From the cell containing the given text, extract its center point as (X, Y) coordinate. 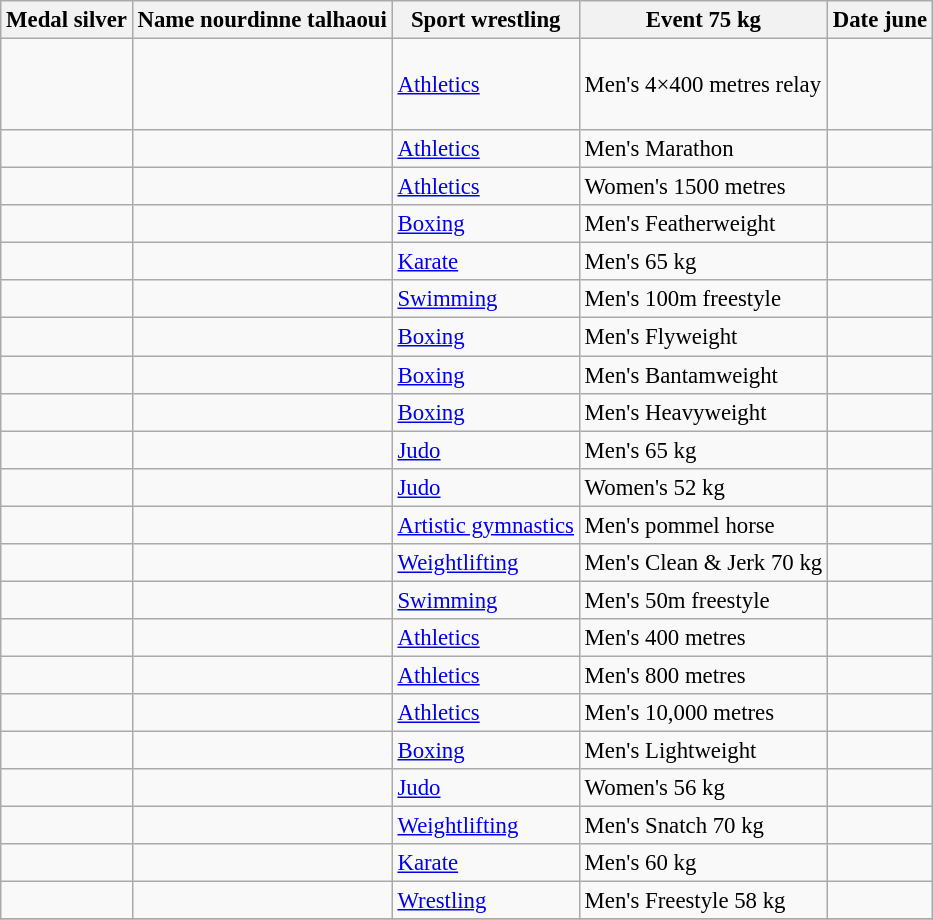
Men's Snatch 70 kg (703, 826)
Date june (880, 20)
Men's 800 metres (703, 675)
Event 75 kg (703, 20)
Men's Marathon (703, 149)
Sport wrestling (486, 20)
Name nourdinne talhaoui (262, 20)
Men's Lightweight (703, 751)
Men's Clean & Jerk 70 kg (703, 563)
Men's 60 kg (703, 863)
Artistic gymnastics (486, 525)
Wrestling (486, 901)
Men's 400 metres (703, 638)
Men's 10,000 metres (703, 713)
Men's Heavyweight (703, 412)
Men's 50m freestyle (703, 600)
Medal silver (66, 20)
Women's 56 kg (703, 788)
Men's Featherweight (703, 224)
Men's Flyweight (703, 337)
Men's Bantamweight (703, 375)
Men's pommel horse (703, 525)
Women's 1500 metres (703, 187)
Men's 4×400 metres relay (703, 85)
Men's 100m freestyle (703, 299)
Men's Freestyle 58 kg (703, 901)
Women's 52 kg (703, 487)
